Output the (x, y) coordinate of the center of the cell containing the given text.  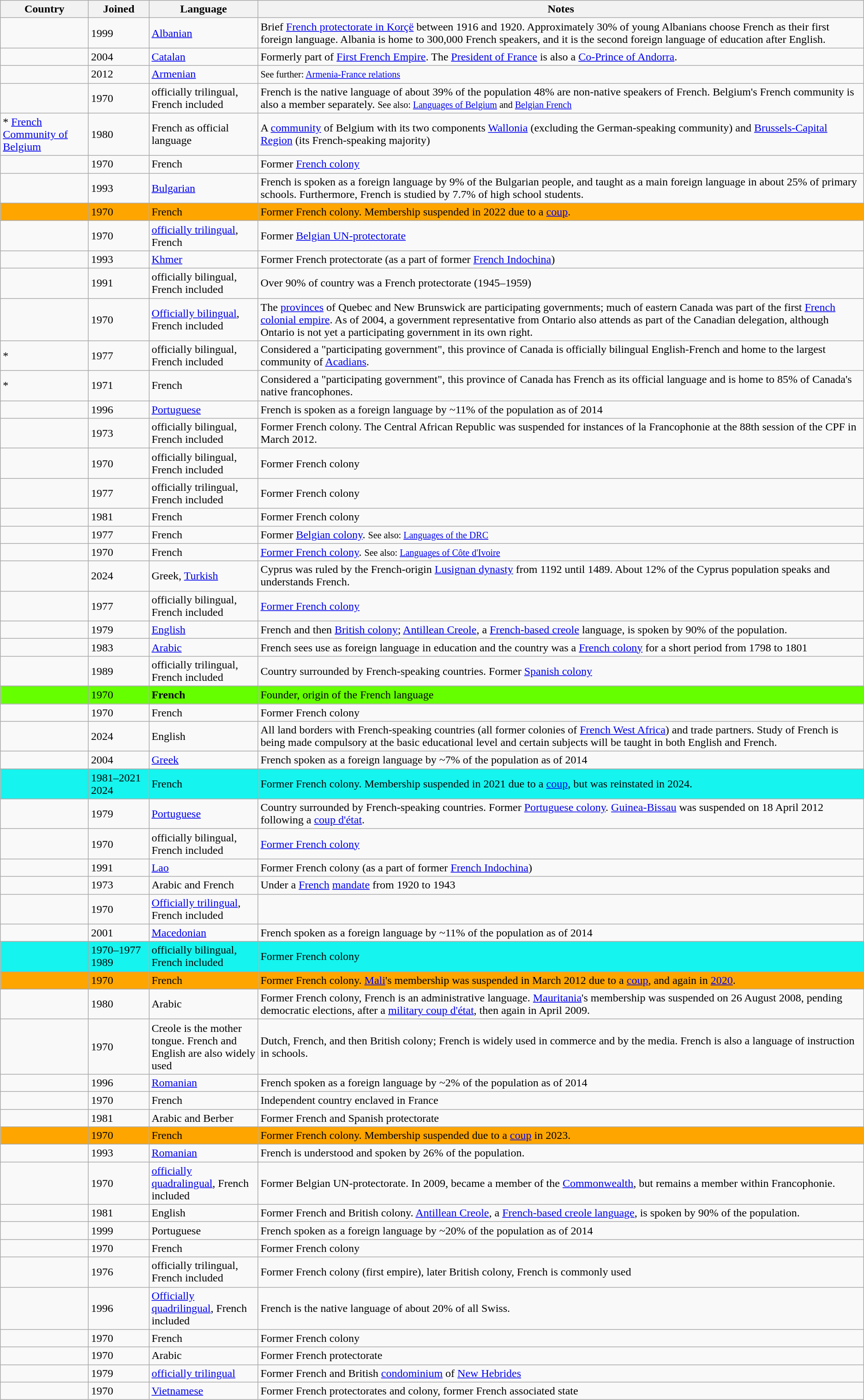
French spoken as a foreign language by ~11% of the population as of 2014 (561, 933)
Former French colony (as a part of former French Indochina) (561, 868)
1989 (119, 671)
Former French colony. Membership suspended due to a coup in 2023. (561, 1136)
2001 (119, 933)
Macedonian (204, 933)
Under a French mandate from 1920 to 1943 (561, 885)
Officially quadrilingual, French included (204, 1308)
officially trilingual (204, 1373)
Former French protectorate (as a part of former French Indochina) (561, 259)
Former Belgian UN-protectorate. In 2009, became a member of the Commonwealth, but remains a member within Francophonie. (561, 1183)
Former Belgian colony. See also: Languages of the DRC (561, 535)
Former French and Spanish protectorate (561, 1118)
1981–2021 2024 (119, 784)
Country (44, 9)
Independent country enclaved in France (561, 1100)
Former French colony. Membership suspended in 2021 due to a coup, but was reinstated in 2024. (561, 784)
Armenian (204, 74)
Greek (204, 760)
Khmer (204, 259)
Lao (204, 868)
Formerly part of First French Empire. The President of France is also a Co-Prince of Andorra. (561, 57)
Former French colony. Mali's membership was suspended in March 2012 due to a coup, and again in 2020. (561, 980)
French is the native language of about 20% of all Swiss. (561, 1308)
* French Community of Belgium (44, 134)
Joined (119, 9)
Bulgarian (204, 188)
Former French colony. See also: Languages of Côte d'Ivoire (561, 552)
Officially trilingual, French included (204, 909)
Founder, origin of the French language (561, 695)
French is understood and spoken by 26% of the population. (561, 1153)
officially trilingual, French (204, 235)
Over 90% of country was a French protectorate (1945–1959) (561, 283)
1971 (119, 386)
Notes (561, 9)
Former French protectorates and colony, former French associated state (561, 1391)
officially quadralingual, French included (204, 1183)
1970–1977 1989 (119, 957)
Former French and British colony. Antillean Creole, a French-based creole language, is spoken by 90% of the population. (561, 1213)
French sees use as foreign language in education and the country was a French colony for a short period from 1798 to 1801 (561, 647)
French spoken as a foreign language by ~20% of the population as of 2014 (561, 1231)
Creole is the mother tongue. French and English are also widely used (204, 1046)
Former French colony. The Central African Republic was suspended for instances of la Francophonie at the 88th session of the CPF in March 2012. (561, 434)
Former Belgian UN-protectorate (561, 235)
Cyprus was ruled by the French-origin Lusignan dynasty from 1192 until 1489. About 12% of the Cyprus population speaks and understands French. (561, 576)
Catalan (204, 57)
1983 (119, 647)
Former French colony (first empire), later British colony, French is commonly used (561, 1272)
2012 (119, 74)
Country surrounded by French-speaking countries. Former Spanish colony (561, 671)
Language (204, 9)
Former French and British condominium of New Hebrides (561, 1373)
French as official language (204, 134)
French spoken as a foreign language by ~7% of the population as of 2014 (561, 760)
Vietnamese (204, 1391)
Former French protectorate (561, 1356)
French and then British colony; Antillean Creole, a French-based creole language, is spoken by 90% of the population. (561, 630)
French spoken as a foreign language by ~2% of the population as of 2014 (561, 1083)
Arabic and Berber (204, 1118)
Officially bilingual, French included (204, 319)
Greek, Turkish (204, 576)
French is spoken as a foreign language by ~11% of the population as of 2014 (561, 410)
Country surrounded by French-speaking countries. Former Portuguese colony. Guinea-Bissau was suspended on 18 April 2012 following a coup d'état. (561, 814)
Arabic and French (204, 885)
Albanian (204, 33)
See further: Armenia-France relations (561, 74)
1976 (119, 1272)
Former French colony. Membership suspended in 2022 due to a coup. (561, 212)
Dutch, French, and then British colony; French is widely used in commerce and by the media. French is also a language of instruction in schools. (561, 1046)
